Output the (X, Y) coordinate of the center of the cell containing the given text.  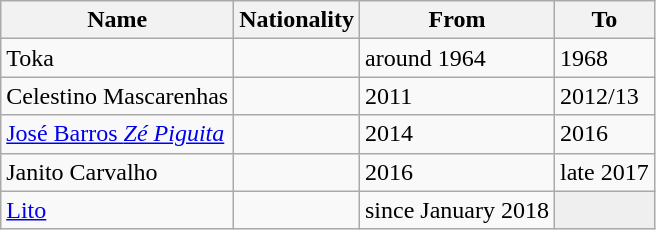
Janito Carvalho (118, 172)
Celestino Mascarenhas (118, 96)
Nationality (297, 20)
To (605, 20)
2014 (456, 134)
José Barros Zé Piguita (118, 134)
Toka (118, 58)
From (456, 20)
late 2017 (605, 172)
2011 (456, 96)
1968 (605, 58)
Name (118, 20)
Lito (118, 210)
around 1964 (456, 58)
2012/13 (605, 96)
since January 2018 (456, 210)
